Scan for the cell matching the given text and deliver its [x, y] coordinate at center. 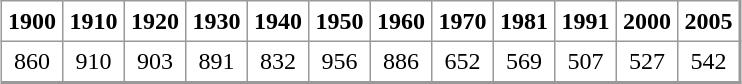
1900 [32, 21]
1950 [340, 21]
832 [278, 62]
507 [586, 62]
1970 [463, 21]
1940 [278, 21]
860 [32, 62]
956 [340, 62]
527 [647, 62]
652 [463, 62]
910 [94, 62]
1960 [401, 21]
1991 [586, 21]
903 [155, 62]
1981 [524, 21]
886 [401, 62]
1910 [94, 21]
542 [709, 62]
891 [217, 62]
2000 [647, 21]
1930 [217, 21]
2005 [709, 21]
1920 [155, 21]
569 [524, 62]
